From the cell containing the given text, extract its center point as [X, Y] coordinate. 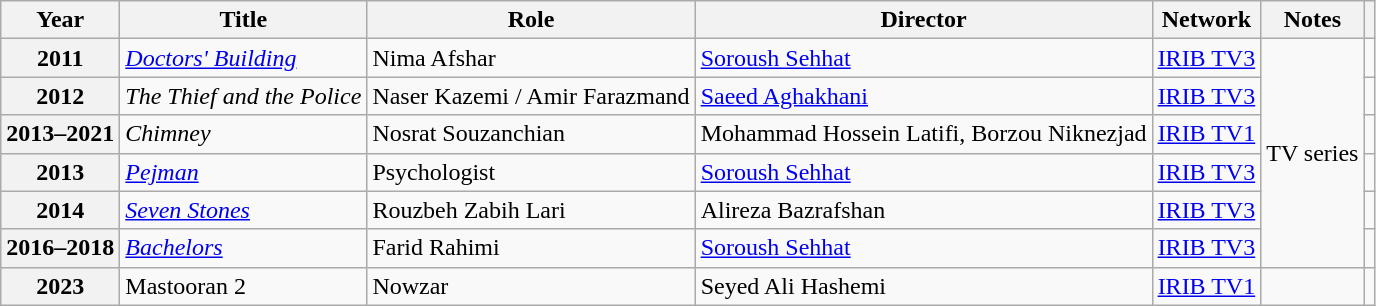
Notes [1312, 20]
Nima Afshar [531, 58]
Title [244, 20]
2011 [60, 58]
2013 [60, 172]
Bachelors [244, 248]
2023 [60, 286]
Nosrat Souzanchian [531, 134]
2014 [60, 210]
2016–2018 [60, 248]
Saeed Aghakhani [924, 96]
Alireza Bazrafshan [924, 210]
Nowzar [531, 286]
Role [531, 20]
2012 [60, 96]
Year [60, 20]
Chimney [244, 134]
2013–2021 [60, 134]
TV series [1312, 153]
Psychologist [531, 172]
Doctors' Building [244, 58]
Seyed Ali Hashemi [924, 286]
Naser Kazemi / Amir Farazmand [531, 96]
Director [924, 20]
Mastooran 2 [244, 286]
Rouzbeh Zabih Lari [531, 210]
Network [1206, 20]
Farid Rahimi [531, 248]
Mohammad Hossein Latifi, Borzou Niknezjad [924, 134]
Pejman [244, 172]
Seven Stones [244, 210]
The Thief and the Police [244, 96]
